For the text-containing cell, return its midpoint in (x, y) coordinate format. 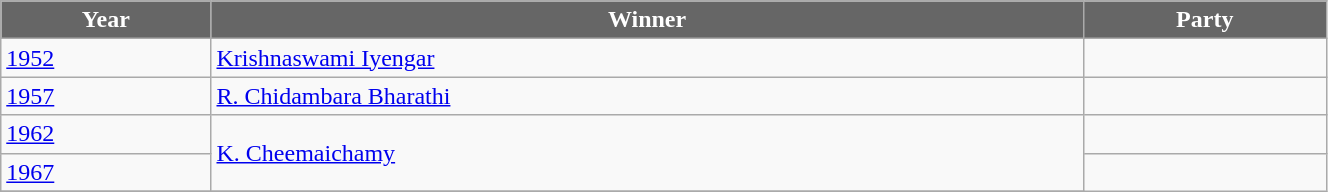
1962 (106, 134)
1957 (106, 96)
Party (1204, 20)
1952 (106, 58)
1967 (106, 172)
Krishnaswami Iyengar (647, 58)
K. Cheemaichamy (647, 153)
Year (106, 20)
Winner (647, 20)
R. Chidambara Bharathi (647, 96)
